Detect which cell encompasses the target text, then output its (X, Y) center coordinate. 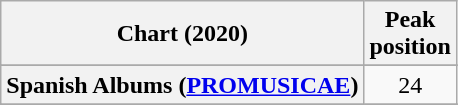
Spanish Albums (PROMUSICAE) (182, 85)
Chart (2020) (182, 34)
Peakposition (410, 34)
24 (410, 85)
